Return the (X, Y) coordinate for the center point of the cell that contains the specified text.  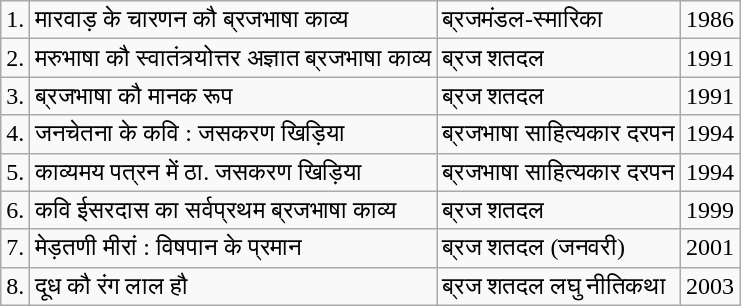
मारवाड़ के चारणन कौ ब्रजभाषा काव्य (234, 20)
ब्रज शतदल (जनवरी) (559, 248)
8. (16, 286)
दूध कौ रंग लाल हौ (234, 286)
1999 (710, 210)
6. (16, 210)
1986 (710, 20)
जनचेतना के कवि : जसकरण खिड़िया (234, 134)
कवि ईसरदास का सर्वप्रथम ब्रजभाषा काव्य (234, 210)
4. (16, 134)
ब्रजमंडल-स्मारिका (559, 20)
3. (16, 96)
ब्रज शतदल लघु नीतिकथा (559, 286)
मेड़तणी मीरां : विषपान के प्रमान (234, 248)
2. (16, 58)
1. (16, 20)
2001 (710, 248)
काव्यमय पत्रन में ठा. जसकरण खिड़िया (234, 172)
5. (16, 172)
ब्रजभाषा कौ मानक रूप (234, 96)
मरुभाषा कौ स्वातंत्र्योत्तर अज्ञात ब्रजभाषा काव्य (234, 58)
2003 (710, 286)
7. (16, 248)
